Output the (x, y) coordinate of the center of the cell containing the given text.  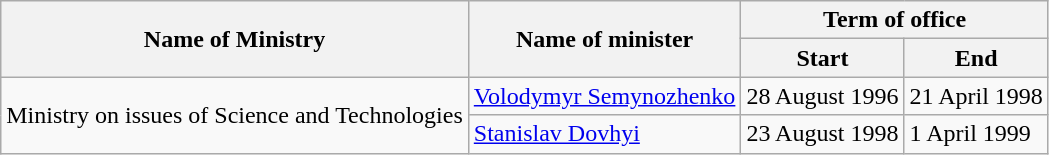
End (976, 58)
Volodymyr Semynozhenko (604, 96)
Ministry on issues of Science and Technologies (235, 115)
23 August 1998 (822, 134)
Name of minister (604, 39)
Name of Ministry (235, 39)
28 August 1996 (822, 96)
Start (822, 58)
Stanislav Dovhyi (604, 134)
21 April 1998 (976, 96)
1 April 1999 (976, 134)
Term of office (894, 20)
